Capture the cell that displays the provided text and extract its [X, Y] central coordinate. 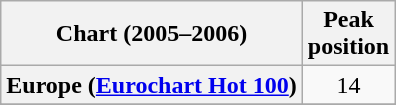
14 [348, 85]
Europe (Eurochart Hot 100) [152, 85]
Chart (2005–2006) [152, 34]
Peakposition [348, 34]
